Extract the [x, y] coordinate from the center of the cell holding the provided text.  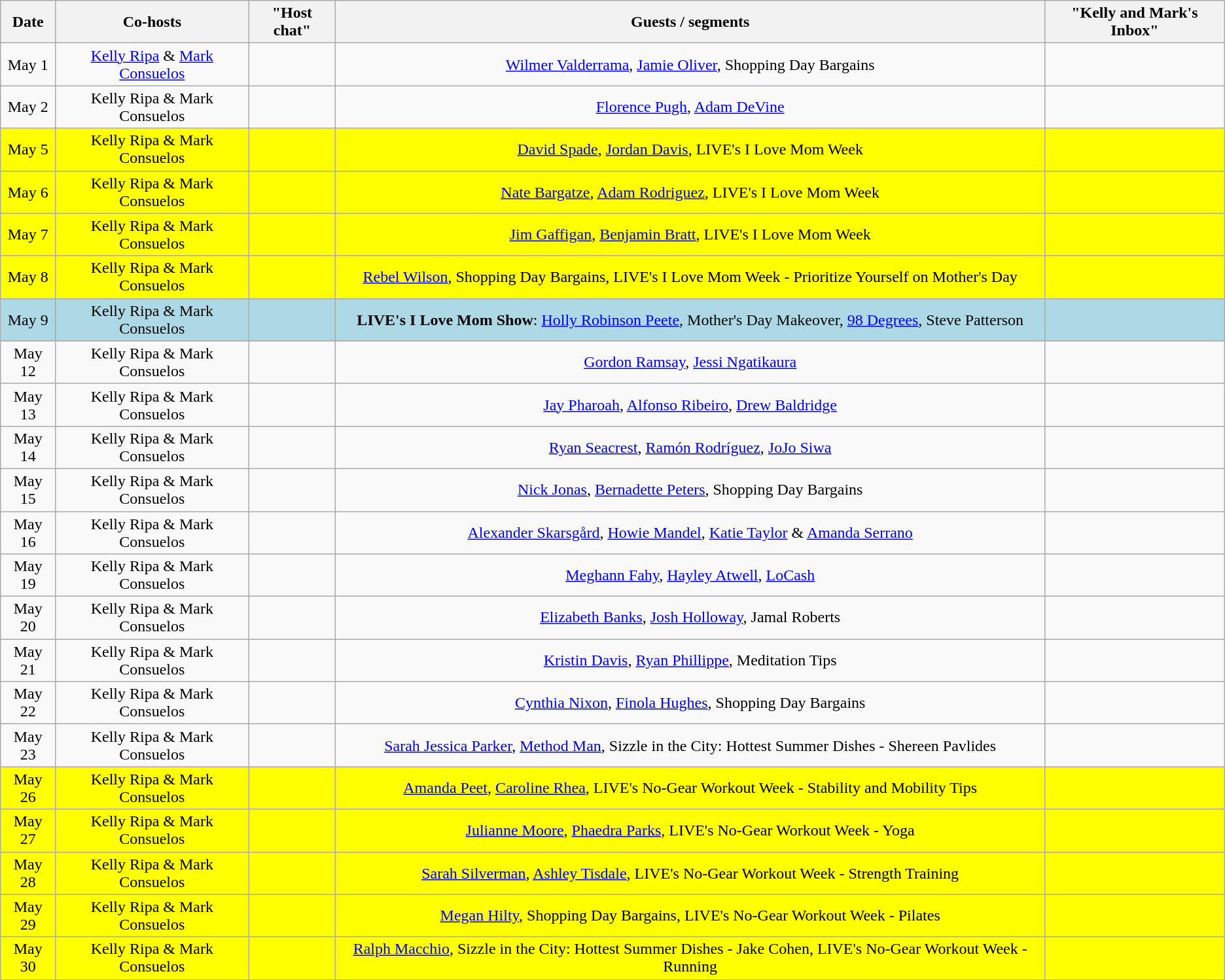
Jay Pharoah, Alfonso Ribeiro, Drew Baldridge [690, 404]
May 1 [28, 64]
"Host chat" [292, 22]
Wilmer Valderrama, Jamie Oliver, Shopping Day Bargains [690, 64]
Date [28, 22]
May 7 [28, 234]
Co-hosts [152, 22]
May 29 [28, 916]
Kristin Davis, Ryan Phillippe, Meditation Tips [690, 661]
May 21 [28, 661]
May 13 [28, 404]
David Spade, Jordan Davis, LIVE's I Love Mom Week [690, 149]
May 12 [28, 362]
May 16 [28, 533]
Alexander Skarsgård, Howie Mandel, Katie Taylor & Amanda Serrano [690, 533]
May 6 [28, 192]
Nick Jonas, Bernadette Peters, Shopping Day Bargains [690, 489]
Nate Bargatze, Adam Rodriguez, LIVE's I Love Mom Week [690, 192]
Guests / segments [690, 22]
May 26 [28, 788]
Elizabeth Banks, Josh Holloway, Jamal Roberts [690, 618]
May 2 [28, 107]
Ryan Seacrest, Ramón Rodríguez, JoJo Siwa [690, 447]
Gordon Ramsay, Jessi Ngatikaura [690, 362]
Sarah Jessica Parker, Method Man, Sizzle in the City: Hottest Summer Dishes - Shereen Pavlides [690, 746]
May 30 [28, 958]
May 14 [28, 447]
May 8 [28, 277]
May 27 [28, 831]
Julianne Moore, Phaedra Parks, LIVE's No-Gear Workout Week - Yoga [690, 831]
May 20 [28, 618]
LIVE's I Love Mom Show: Holly Robinson Peete, Mother's Day Makeover, 98 Degrees, Steve Patterson [690, 319]
Sarah Silverman, Ashley Tisdale, LIVE's No-Gear Workout Week - Strength Training [690, 873]
Florence Pugh, Adam DeVine [690, 107]
Amanda Peet, Caroline Rhea, LIVE's No-Gear Workout Week - Stability and Mobility Tips [690, 788]
May 22 [28, 703]
May 15 [28, 489]
May 19 [28, 576]
Rebel Wilson, Shopping Day Bargains, LIVE's I Love Mom Week - Prioritize Yourself on Mother's Day [690, 277]
May 5 [28, 149]
May 9 [28, 319]
Meghann Fahy, Hayley Atwell, LoCash [690, 576]
Megan Hilty, Shopping Day Bargains, LIVE's No-Gear Workout Week - Pilates [690, 916]
Jim Gaffigan, Benjamin Bratt, LIVE's I Love Mom Week [690, 234]
May 28 [28, 873]
Ralph Macchio, Sizzle in the City: Hottest Summer Dishes - Jake Cohen, LIVE's No-Gear Workout Week - Running [690, 958]
Cynthia Nixon, Finola Hughes, Shopping Day Bargains [690, 703]
"Kelly and Mark's Inbox" [1135, 22]
May 23 [28, 746]
